Output the [x, y] coordinate of the center of the cell containing the given text.  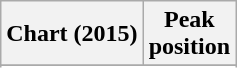
Peakposition [189, 34]
Chart (2015) [72, 34]
